Find where the given text appears and provide that cell's center as [x, y] coordinate. 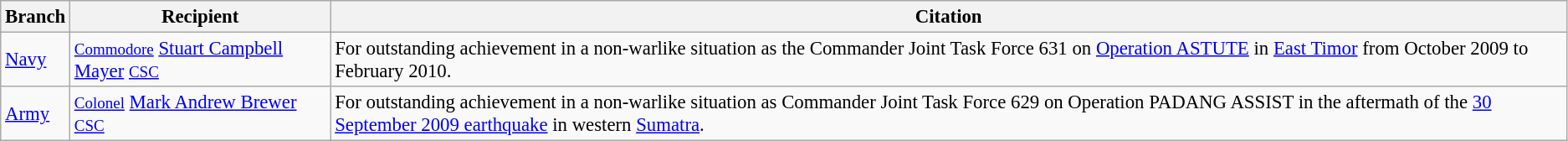
Commodore Stuart Campbell Mayer CSC [201, 60]
Branch [35, 17]
Navy [35, 60]
Army [35, 114]
Colonel Mark Andrew Brewer CSC [201, 114]
Recipient [201, 17]
Citation [949, 17]
